Locate the cell with the specified text and output its [X, Y] center coordinate. 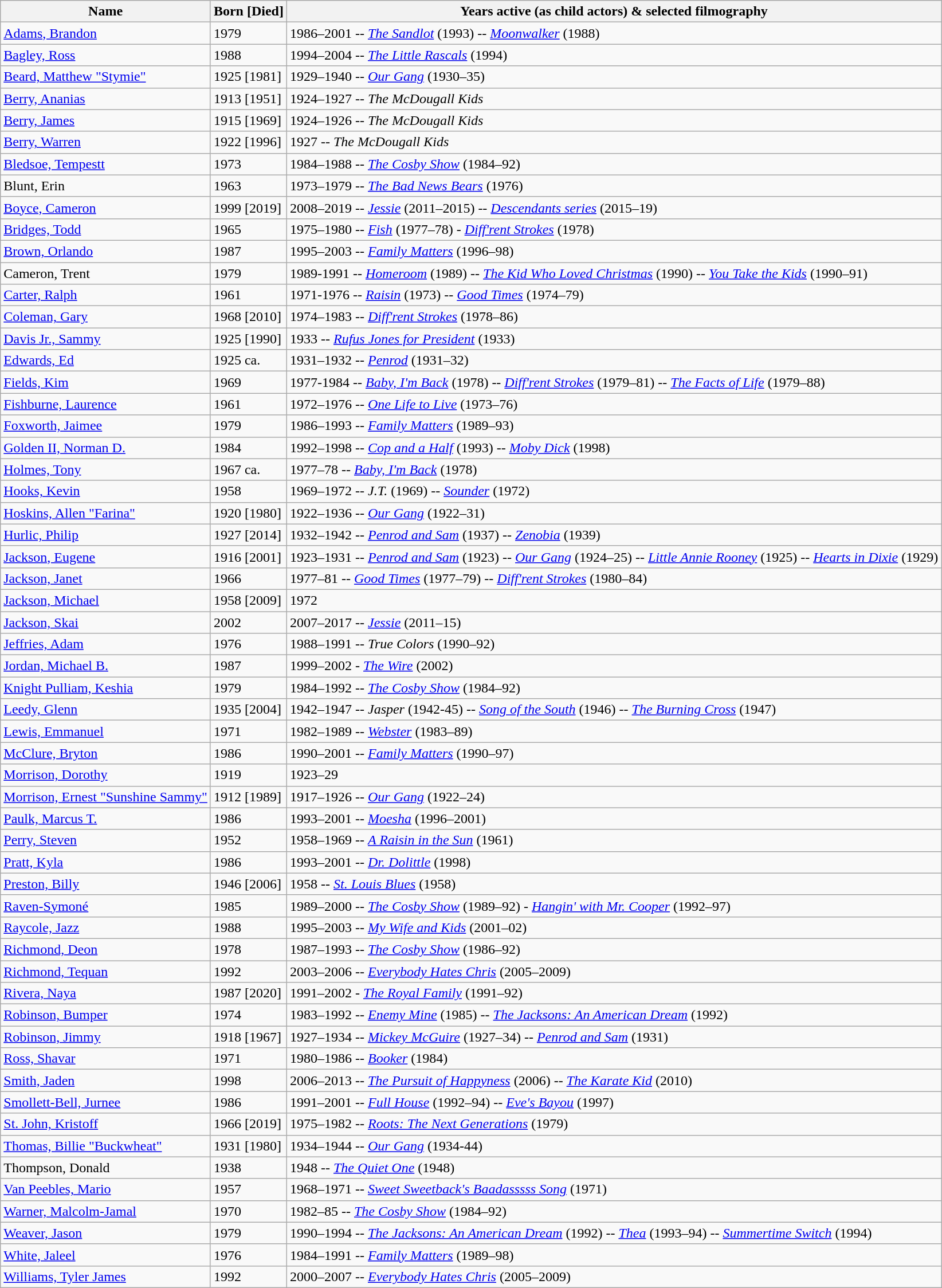
1938 [249, 1168]
2008–2019 -- Jessie (2011–2015) -- Descendants series (2015–19) [614, 208]
Berry, Ananias [105, 99]
Hoskins, Allen "Farina" [105, 513]
1932–1942 -- Penrod and Sam (1937) -- Zenobia (1939) [614, 535]
2000–2007 -- Everybody Hates Chris (2005–2009) [614, 1277]
Weaver, Jason [105, 1233]
1983–1992 -- Enemy Mine (1985) -- The Jacksons: An American Dream (1992) [614, 1015]
1994–2004 -- The Little Rascals (1994) [614, 55]
Boyce, Cameron [105, 208]
1984 [249, 448]
1974 [249, 1015]
1925 [1990] [249, 339]
McClure, Bryton [105, 753]
Rivera, Naya [105, 993]
1991–2001 -- Full House (1992–94) -- Eve's Bayou (1997) [614, 1102]
Richmond, Deon [105, 949]
Bledsoe, Tempestt [105, 164]
1992–1998 -- Cop and a Half (1993) -- Moby Dick (1998) [614, 448]
1980–1986 -- Booker (1984) [614, 1059]
1973 [249, 164]
1984–1991 -- Family Matters (1989–98) [614, 1255]
1987 [2020] [249, 993]
Berry, James [105, 120]
1972 [614, 600]
1975–1982 -- Roots: The Next Generations (1979) [614, 1124]
1973–1979 -- The Bad News Bears (1976) [614, 186]
White, Jaleel [105, 1255]
Morrison, Ernest "Sunshine Sammy" [105, 797]
1942–1947 -- Jasper (1942-45) -- Song of the South (1946) -- The Burning Cross (1947) [614, 710]
Knight Pulliam, Keshia [105, 688]
1990–1994 -- The Jacksons: An American Dream (1992) -- Thea (1993–94) -- Summertime Switch (1994) [614, 1233]
1991–2002 - The Royal Family (1991–92) [614, 993]
Robinson, Bumper [105, 1015]
Davis Jr., Sammy [105, 339]
Bagley, Ross [105, 55]
1993–2001 -- Moesha (1996–2001) [614, 819]
1970 [249, 1211]
1923–29 [614, 775]
1919 [249, 775]
1958 [249, 491]
1965 [249, 229]
2007–2017 -- Jessie (2011–15) [614, 622]
1952 [249, 840]
Richmond, Tequan [105, 972]
1995–2003 -- Family Matters (1996–98) [614, 251]
1968 [2010] [249, 317]
Williams, Tyler James [105, 1277]
Beard, Matthew "Stymie" [105, 77]
1967 ca. [249, 469]
1929–1940 -- Our Gang (1930–35) [614, 77]
Fishburne, Laurence [105, 404]
1984–1992 -- The Cosby Show (1984–92) [614, 688]
1990–2001 -- Family Matters (1990–97) [614, 753]
1984–1988 -- The Cosby Show (1984–92) [614, 164]
Leedy, Glenn [105, 710]
Paulk, Marcus T. [105, 819]
1988–1991 -- True Colors (1990–92) [614, 644]
Jackson, Janet [105, 578]
St. John, Kristoff [105, 1124]
1958 [2009] [249, 600]
Thompson, Donald [105, 1168]
1969–1972 -- J.T. (1969) -- Sounder (1972) [614, 491]
Golden II, Norman D. [105, 448]
Blunt, Erin [105, 186]
1966 [249, 578]
Born [Died] [249, 11]
1987–1993 -- The Cosby Show (1986–92) [614, 949]
1989–2000 -- The Cosby Show (1989–92) - Hangin' with Mr. Cooper (1992–97) [614, 906]
2002 [249, 622]
Brown, Orlando [105, 251]
Morrison, Dorothy [105, 775]
Coleman, Gary [105, 317]
Thomas, Billie "Buckwheat" [105, 1146]
1969 [249, 382]
1977–78 -- Baby, I'm Back (1978) [614, 469]
1999–2002 - The Wire (2002) [614, 666]
Edwards, Ed [105, 361]
Hurlic, Philip [105, 535]
1918 [1967] [249, 1037]
Raycole, Jazz [105, 927]
1957 [249, 1189]
Bridges, Todd [105, 229]
Foxworth, Jaimee [105, 426]
1977-1984 -- Baby, I'm Back (1978) -- Diff'rent Strokes (1979–81) -- The Facts of Life (1979–88) [614, 382]
1920 [1980] [249, 513]
1915 [1969] [249, 120]
Jackson, Skai [105, 622]
Jordan, Michael B. [105, 666]
1966 [2019] [249, 1124]
1982–85 -- The Cosby Show (1984–92) [614, 1211]
1933 -- Rufus Jones for President (1933) [614, 339]
Hooks, Kevin [105, 491]
Holmes, Tony [105, 469]
1995–2003 -- My Wife and Kids (2001–02) [614, 927]
1975–1980 -- Fish (1977–78) - Diff'rent Strokes (1978) [614, 229]
Cameron, Trent [105, 273]
2006–2013 -- The Pursuit of Happyness (2006) -- The Karate Kid (2010) [614, 1080]
1999 [2019] [249, 208]
1982–1989 -- Webster (1983–89) [614, 731]
1931 [1980] [249, 1146]
1925 [1981] [249, 77]
Warner, Malcolm-Jamal [105, 1211]
1931–1932 -- Penrod (1931–32) [614, 361]
1916 [2001] [249, 557]
1968–1971 -- Sweet Sweetback's Baadasssss Song (1971) [614, 1189]
1972–1976 -- One Life to Live (1973–76) [614, 404]
1927–1934 -- Mickey McGuire (1927–34) -- Penrod and Sam (1931) [614, 1037]
Smith, Jaden [105, 1080]
1974–1983 -- Diff'rent Strokes (1978–86) [614, 317]
1935 [2004] [249, 710]
1986–1993 -- Family Matters (1989–93) [614, 426]
Name [105, 11]
1958–1969 -- A Raisin in the Sun (1961) [614, 840]
Van Peebles, Mario [105, 1189]
1923–1931 -- Penrod and Sam (1923) -- Our Gang (1924–25) -- Little Annie Rooney (1925) -- Hearts in Dixie (1929) [614, 557]
Jackson, Eugene [105, 557]
Smollett-Bell, Jurnee [105, 1102]
Robinson, Jimmy [105, 1037]
1946 [2006] [249, 884]
Pratt, Kyla [105, 862]
1912 [1989] [249, 797]
1986–2001 -- The Sandlot (1993) -- Moonwalker (1988) [614, 33]
1913 [1951] [249, 99]
1963 [249, 186]
Adams, Brandon [105, 33]
1922 [1996] [249, 142]
Carter, Ralph [105, 295]
Lewis, Emmanuel [105, 731]
1985 [249, 906]
Years active (as child actors) & selected filmography [614, 11]
Jeffries, Adam [105, 644]
Ross, Shavar [105, 1059]
1958 -- St. Louis Blues (1958) [614, 884]
1971-1976 -- Raisin (1973) -- Good Times (1974–79) [614, 295]
Fields, Kim [105, 382]
1927 -- The McDougall Kids [614, 142]
1934–1944 -- Our Gang (1934-44) [614, 1146]
1948 -- The Quiet One (1948) [614, 1168]
1978 [249, 949]
1977–81 -- Good Times (1977–79) -- Diff'rent Strokes (1980–84) [614, 578]
Jackson, Michael [105, 600]
1924–1927 -- The McDougall Kids [614, 99]
Perry, Steven [105, 840]
1924–1926 -- The McDougall Kids [614, 120]
2003–2006 -- Everybody Hates Chris (2005–2009) [614, 972]
Preston, Billy [105, 884]
1927 [2014] [249, 535]
Raven-Symoné [105, 906]
1922–1936 -- Our Gang (1922–31) [614, 513]
1989-1991 -- Homeroom (1989) -- The Kid Who Loved Christmas (1990) -- You Take the Kids (1990–91) [614, 273]
1998 [249, 1080]
1917–1926 -- Our Gang (1922–24) [614, 797]
1993–2001 -- Dr. Dolittle (1998) [614, 862]
1925 ca. [249, 361]
Berry, Warren [105, 142]
